For the text-containing cell, return its midpoint in (x, y) coordinate format. 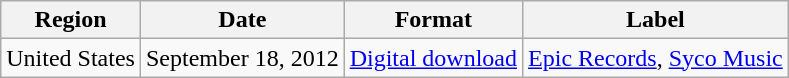
September 18, 2012 (242, 58)
Format (433, 20)
Epic Records, Syco Music (656, 58)
United States (71, 58)
Label (656, 20)
Region (71, 20)
Digital download (433, 58)
Date (242, 20)
